Find where the given text appears and provide that cell's center as [X, Y] coordinate. 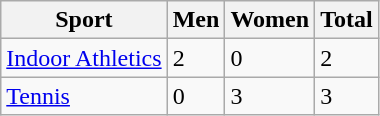
Tennis [84, 96]
Men [196, 20]
Women [270, 20]
Sport [84, 20]
Total [347, 20]
Indoor Athletics [84, 58]
